For the text-containing cell, return its midpoint in [x, y] coordinate format. 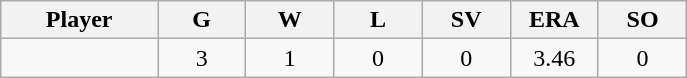
1 [290, 58]
3 [202, 58]
L [378, 20]
3.46 [554, 58]
W [290, 20]
G [202, 20]
Player [80, 20]
SV [466, 20]
ERA [554, 20]
SO [642, 20]
